Return the (X, Y) coordinate for the center point of the cell that contains the specified text.  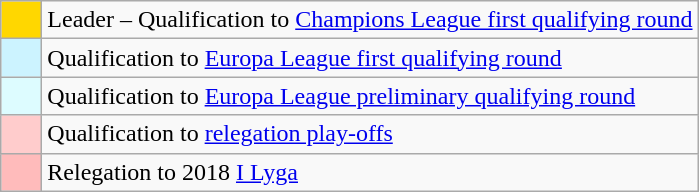
Qualification to Europa League first qualifying round (370, 58)
Qualification to relegation play-offs (370, 134)
Relegation to 2018 I Lyga (370, 172)
Leader – Qualification to Champions League first qualifying round (370, 20)
Qualification to Europa League preliminary qualifying round (370, 96)
